Output the [x, y] coordinate of the center of the cell containing the given text.  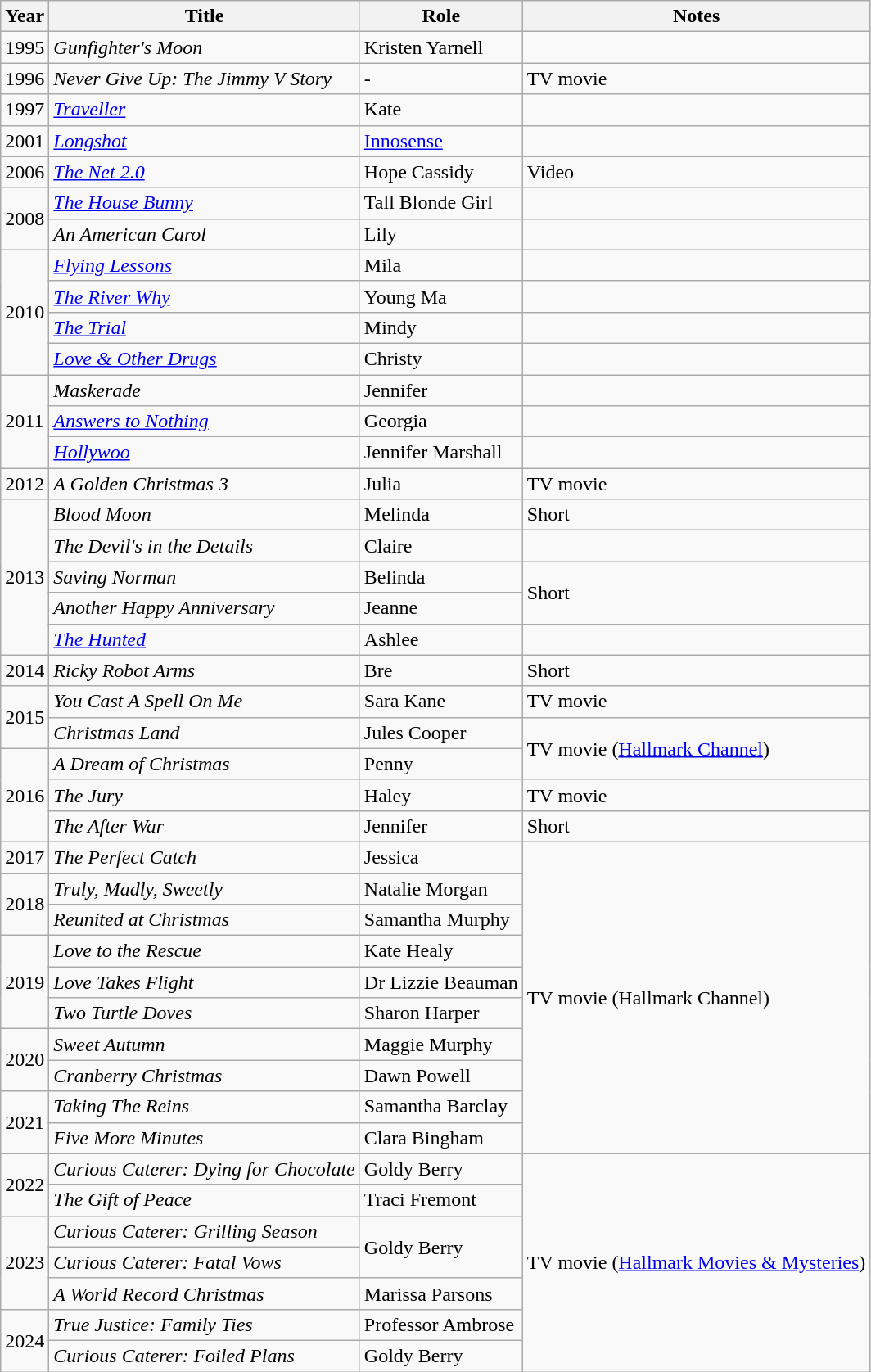
Taking The Reins [205, 1107]
Blood Moon [205, 515]
Traci Fremont [440, 1200]
A Golden Christmas 3 [205, 484]
2001 [25, 141]
2012 [25, 484]
1995 [25, 47]
2010 [25, 312]
1996 [25, 79]
Hollywoo [205, 453]
Professor Ambrose [440, 1325]
The Perfect Catch [205, 857]
Traveller [205, 110]
The Trial [205, 327]
TV movie (Hallmark Movies & Mysteries) [696, 1262]
2023 [25, 1262]
Gunfighter's Moon [205, 47]
The House Bunny [205, 203]
Sharon Harper [440, 1013]
True Justice: Family Ties [205, 1325]
Haley [440, 795]
Claire [440, 546]
2022 [25, 1185]
Maskerade [205, 390]
The River Why [205, 296]
Kristen Yarnell [440, 47]
2013 [25, 577]
You Cast A Spell On Me [205, 702]
The Jury [205, 795]
Ashlee [440, 639]
2018 [25, 904]
Dawn Powell [440, 1076]
Ricky Robot Arms [205, 670]
2011 [25, 422]
Saving Norman [205, 577]
Melinda [440, 515]
Belinda [440, 577]
Hope Cassidy [440, 172]
2017 [25, 857]
Notes [696, 16]
The Gift of Peace [205, 1200]
Young Ma [440, 296]
Love Takes Flight [205, 982]
Kate Healy [440, 951]
- [440, 79]
2015 [25, 717]
Jessica [440, 857]
The After War [205, 826]
Video [696, 172]
Jules Cooper [440, 733]
Answers to Nothing [205, 422]
Truly, Madly, Sweetly [205, 888]
2008 [25, 219]
Dr Lizzie Beauman [440, 982]
Curious Caterer: Grilling Season [205, 1231]
Year [25, 16]
Title [205, 16]
Natalie Morgan [440, 888]
Samantha Barclay [440, 1107]
Mila [440, 265]
2019 [25, 982]
2006 [25, 172]
A World Record Christmas [205, 1293]
Curious Caterer: Foiled Plans [205, 1356]
An American Carol [205, 234]
Curious Caterer: Dying for Chocolate [205, 1169]
The Net 2.0 [205, 172]
Cranberry Christmas [205, 1076]
Samantha Murphy [440, 920]
Lily [440, 234]
Sara Kane [440, 702]
2024 [25, 1340]
Love to the Rescue [205, 951]
Bre [440, 670]
Two Turtle Doves [205, 1013]
Sweet Autumn [205, 1045]
Love & Other Drugs [205, 359]
Jennifer Marshall [440, 453]
A Dream of Christmas [205, 764]
Curious Caterer: Fatal Vows [205, 1262]
The Hunted [205, 639]
1997 [25, 110]
Never Give Up: The Jimmy V Story [205, 79]
Reunited at Christmas [205, 920]
Jeanne [440, 608]
2020 [25, 1060]
Clara Bingham [440, 1138]
Georgia [440, 422]
The Devil's in the Details [205, 546]
Marissa Parsons [440, 1293]
Longshot [205, 141]
Christmas Land [205, 733]
Julia [440, 484]
2014 [25, 670]
2021 [25, 1122]
2016 [25, 795]
Another Happy Anniversary [205, 608]
Role [440, 16]
Flying Lessons [205, 265]
Kate [440, 110]
Maggie Murphy [440, 1045]
Mindy [440, 327]
Christy [440, 359]
Five More Minutes [205, 1138]
Tall Blonde Girl [440, 203]
Innosense [440, 141]
Penny [440, 764]
